Locate the cell with the specified text and output its [x, y] center coordinate. 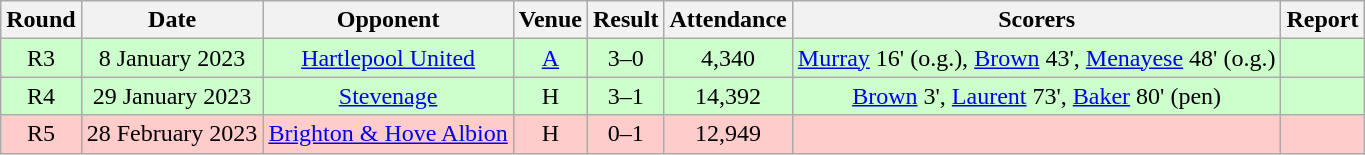
Stevenage [388, 96]
3–0 [626, 58]
14,392 [728, 96]
12,949 [728, 134]
Scorers [1036, 20]
Venue [550, 20]
R5 [41, 134]
Report [1322, 20]
A [550, 58]
Date [172, 20]
3–1 [626, 96]
Opponent [388, 20]
Hartlepool United [388, 58]
28 February 2023 [172, 134]
4,340 [728, 58]
R3 [41, 58]
Result [626, 20]
Brighton & Hove Albion [388, 134]
0–1 [626, 134]
29 January 2023 [172, 96]
R4 [41, 96]
Round [41, 20]
Attendance [728, 20]
Brown 3', Laurent 73', Baker 80' (pen) [1036, 96]
Murray 16' (o.g.), Brown 43', Menayese 48' (o.g.) [1036, 58]
8 January 2023 [172, 58]
